Output the (X, Y) coordinate of the center of the cell containing the given text.  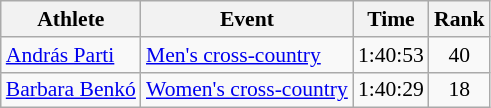
Athlete (71, 19)
1:40:29 (391, 90)
Barbara Benkó (71, 90)
1:40:53 (391, 55)
Time (391, 19)
Men's cross-country (247, 55)
Event (247, 19)
40 (460, 55)
18 (460, 90)
Rank (460, 19)
Women's cross-country (247, 90)
András Parti (71, 55)
